Return the (x, y) coordinate for the center point of the cell that contains the specified text.  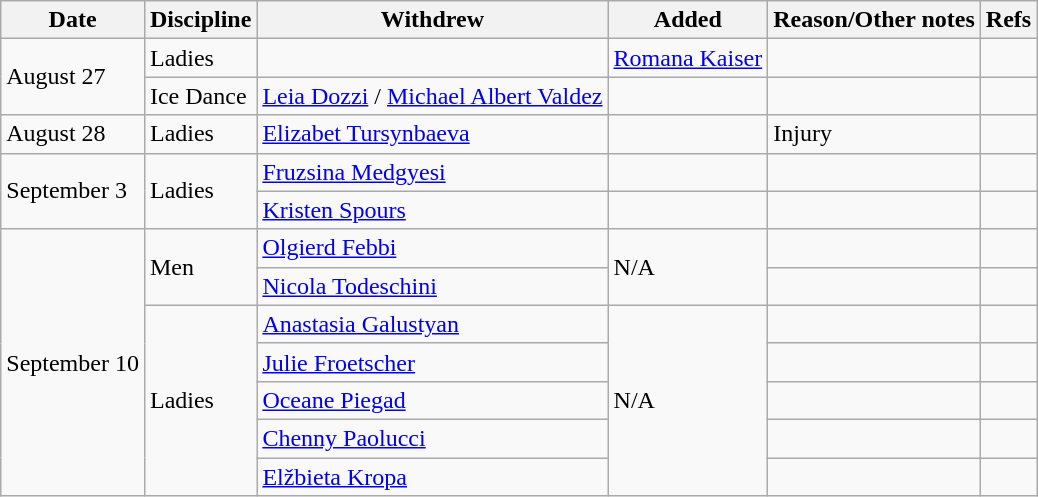
Kristen Spours (432, 210)
Date (73, 20)
September 3 (73, 191)
Added (688, 20)
Ice Dance (200, 96)
Withdrew (432, 20)
Anastasia Galustyan (432, 324)
Chenny Paolucci (432, 438)
Injury (874, 134)
Discipline (200, 20)
Elžbieta Kropa (432, 477)
Fruzsina Medgyesi (432, 172)
Oceane Piegad (432, 400)
August 28 (73, 134)
Men (200, 267)
August 27 (73, 77)
Refs (1008, 20)
Olgierd Febbi (432, 248)
Reason/Other notes (874, 20)
September 10 (73, 362)
Leia Dozzi / Michael Albert Valdez (432, 96)
Romana Kaiser (688, 58)
Julie Froetscher (432, 362)
Elizabet Tursynbaeva (432, 134)
Nicola Todeschini (432, 286)
